Locate the cell with the specified text and output its [x, y] center coordinate. 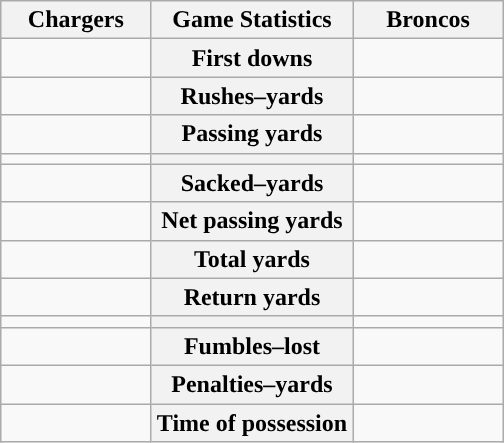
Fumbles–lost [252, 346]
Game Statistics [252, 20]
Time of possession [252, 423]
First downs [252, 58]
Broncos [428, 20]
Sacked–yards [252, 183]
Net passing yards [252, 221]
Passing yards [252, 134]
Penalties–yards [252, 384]
Chargers [76, 20]
Rushes–yards [252, 96]
Return yards [252, 297]
Total yards [252, 259]
